Find where the given text appears and provide that cell's center as (x, y) coordinate. 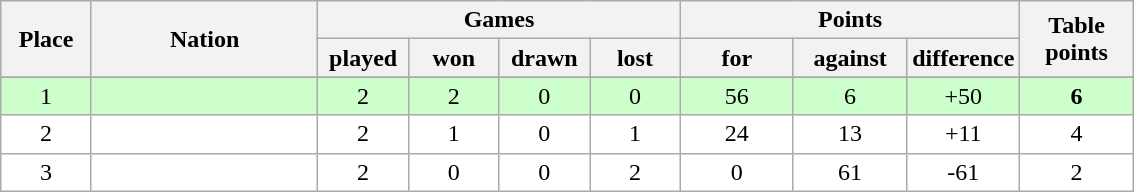
won (454, 58)
played (364, 58)
61 (850, 172)
3 (46, 172)
+11 (964, 134)
against (850, 58)
-61 (964, 172)
Place (46, 39)
56 (736, 96)
13 (850, 134)
difference (964, 58)
4 (1076, 134)
Games (499, 20)
Tablepoints (1076, 39)
+50 (964, 96)
for (736, 58)
Points (850, 20)
lost (636, 58)
drawn (544, 58)
24 (736, 134)
Nation (204, 39)
